Determine the (X, Y) coordinate at the center of the cell enclosing the given text.  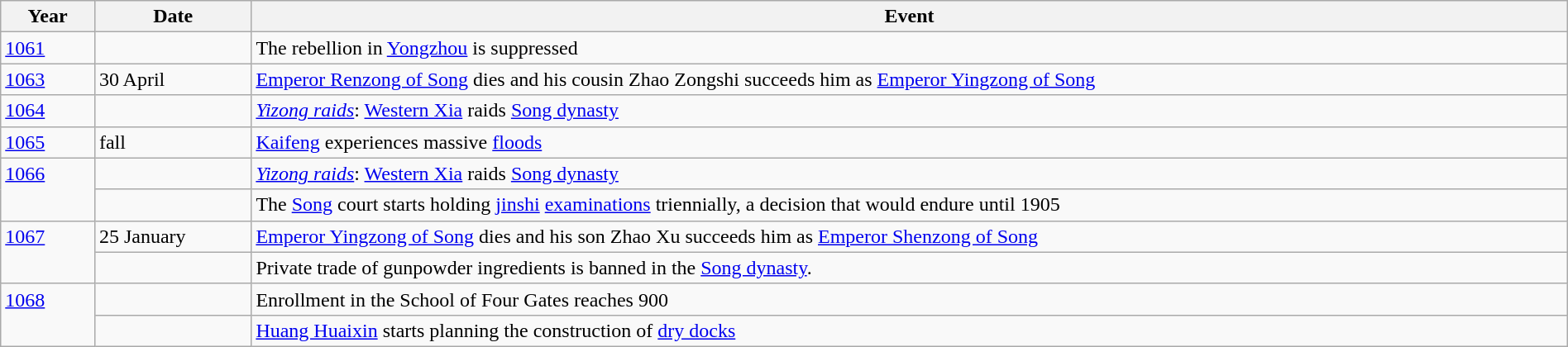
Emperor Yingzong of Song dies and his son Zhao Xu succeeds him as Emperor Shenzong of Song (910, 236)
Emperor Renzong of Song dies and his cousin Zhao Zongshi succeeds him as Emperor Yingzong of Song (910, 79)
1065 (48, 142)
1061 (48, 48)
30 April (172, 79)
25 January (172, 236)
Enrollment in the School of Four Gates reaches 900 (910, 299)
Kaifeng experiences massive floods (910, 142)
The Song court starts holding jinshi examinations triennially, a decision that would endure until 1905 (910, 205)
Event (910, 17)
1067 (48, 252)
1066 (48, 189)
fall (172, 142)
1064 (48, 111)
The rebellion in Yongzhou is suppressed (910, 48)
Year (48, 17)
1063 (48, 79)
Huang Huaixin starts planning the construction of dry docks (910, 330)
1068 (48, 315)
Private trade of gunpowder ingredients is banned in the Song dynasty. (910, 268)
Date (172, 17)
